Scan for the cell matching the given text and deliver its [x, y] coordinate at center. 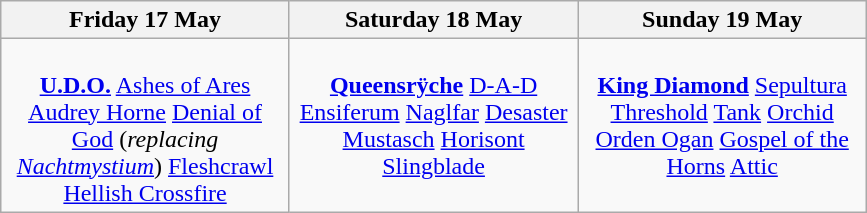
Friday 17 May [146, 20]
Sunday 19 May [722, 20]
King Diamond Sepultura Threshold Tank Orchid Orden Ogan Gospel of the Horns Attic [722, 126]
Queensrÿche D-A-D Ensiferum Naglfar Desaster Mustasch Horisont Slingblade [434, 126]
Saturday 18 May [434, 20]
U.D.O. Ashes of Ares Audrey Horne Denial of God (replacing Nachtmystium) Fleshcrawl Hellish Crossfire [146, 126]
